Determine the [X, Y] coordinate at the center of the cell enclosing the given text.  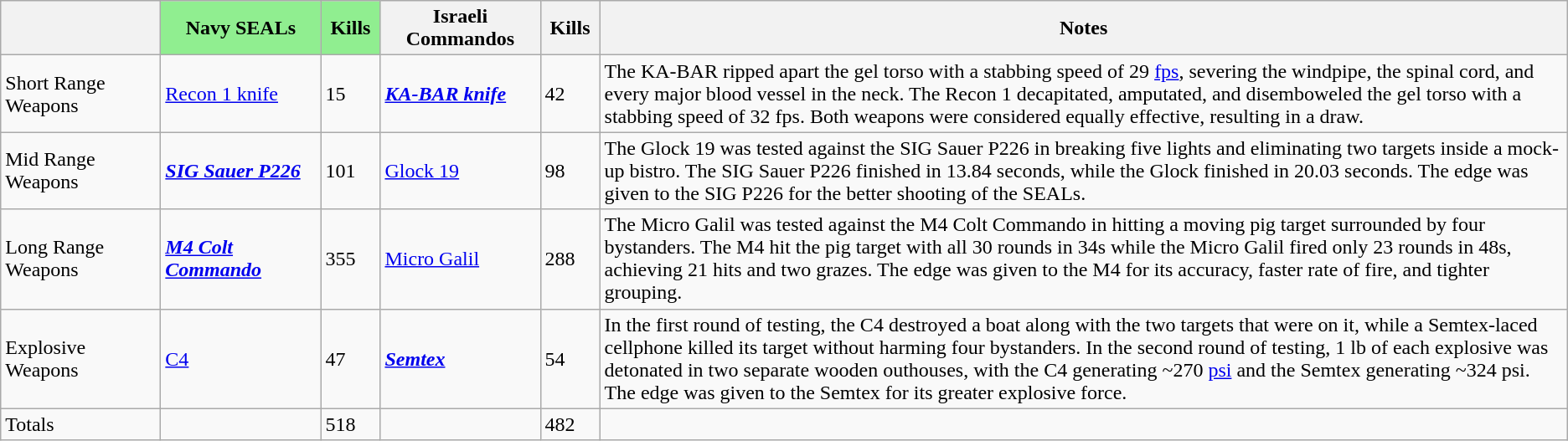
Totals [80, 424]
101 [350, 171]
54 [570, 358]
Mid Range Weapons [80, 171]
SIG Sauer P226 [241, 171]
Navy SEALs [241, 28]
Semtex [461, 358]
Short Range Weapons [80, 94]
98 [570, 171]
482 [570, 424]
Micro Galil [461, 259]
M4 Colt Commando [241, 259]
Israeli Commandos [461, 28]
47 [350, 358]
288 [570, 259]
C4 [241, 358]
KA-BAR knife [461, 94]
Explosive Weapons [80, 358]
Notes [1084, 28]
355 [350, 259]
518 [350, 424]
Recon 1 knife [241, 94]
42 [570, 94]
Long Range Weapons [80, 259]
15 [350, 94]
Glock 19 [461, 171]
